Find where the given text appears and provide that cell's center as [X, Y] coordinate. 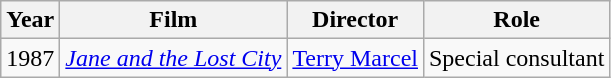
Film [174, 20]
1987 [30, 58]
Terry Marcel [356, 58]
Special consultant [516, 58]
Director [356, 20]
Role [516, 20]
Year [30, 20]
Jane and the Lost City [174, 58]
